Provide the (x, y) coordinate of the cell's center where the given text is located.  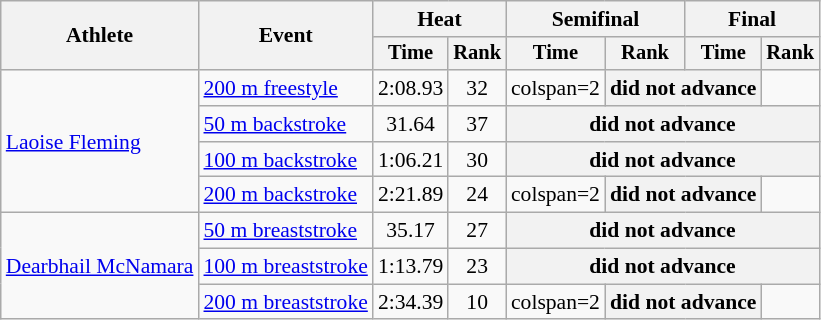
1:13.79 (410, 267)
10 (477, 302)
30 (477, 160)
23 (477, 267)
2:34.39 (410, 302)
24 (477, 195)
Heat (440, 19)
31.64 (410, 124)
2:21.89 (410, 195)
Event (285, 36)
27 (477, 231)
200 m freestyle (285, 88)
200 m backstroke (285, 195)
Athlete (100, 36)
Final (752, 19)
50 m backstroke (285, 124)
Laoise Fleming (100, 141)
32 (477, 88)
1:06.21 (410, 160)
200 m breaststroke (285, 302)
Dearbhail McNamara (100, 266)
37 (477, 124)
50 m breaststroke (285, 231)
Semifinal (596, 19)
100 m breaststroke (285, 267)
100 m backstroke (285, 160)
2:08.93 (410, 88)
35.17 (410, 231)
